Search for the cell housing the specified text and yield its [X, Y] center coordinate. 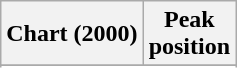
Peakposition [189, 34]
Chart (2000) [72, 34]
